For the text-containing cell, return its midpoint in (x, y) coordinate format. 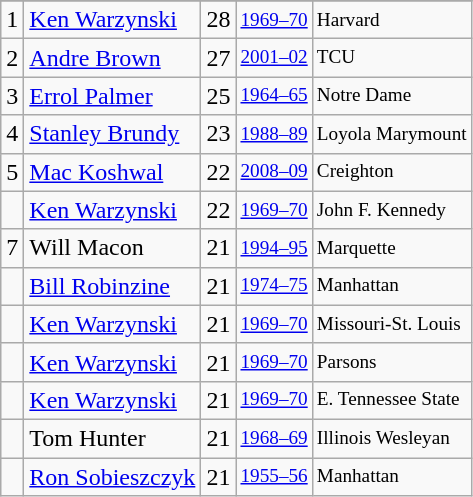
1968–69 (274, 438)
Ron Sobieszczyk (112, 477)
Notre Dame (392, 96)
1994–95 (274, 248)
1 (12, 20)
Loyola Marymount (392, 134)
1988–89 (274, 134)
23 (218, 134)
Mac Koshwal (112, 172)
Errol Palmer (112, 96)
Harvard (392, 20)
Missouri-St. Louis (392, 324)
Marquette (392, 248)
Andre Brown (112, 58)
Illinois Wesleyan (392, 438)
2001–02 (274, 58)
Tom Hunter (112, 438)
28 (218, 20)
2 (12, 58)
Will Macon (112, 248)
27 (218, 58)
3 (12, 96)
1955–56 (274, 477)
Stanley Brundy (112, 134)
1964–65 (274, 96)
7 (12, 248)
2008–09 (274, 172)
Creighton (392, 172)
5 (12, 172)
4 (12, 134)
Bill Robinzine (112, 286)
25 (218, 96)
John F. Kennedy (392, 210)
Parsons (392, 362)
TCU (392, 58)
E. Tennessee State (392, 400)
1974–75 (274, 286)
